Extract the (x, y) coordinate from the center of the cell holding the provided text.  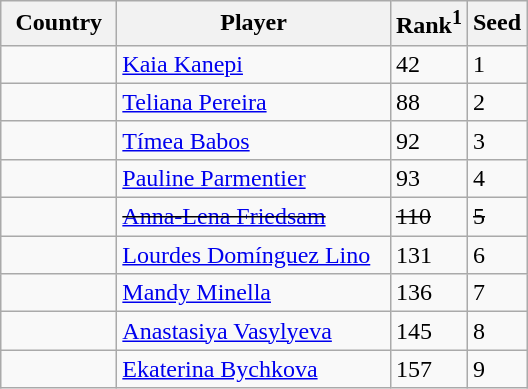
145 (428, 331)
4 (496, 178)
Ekaterina Bychkova (254, 369)
110 (428, 217)
136 (428, 293)
Player (254, 24)
Pauline Parmentier (254, 178)
3 (496, 140)
Anna-Lena Friedsam (254, 217)
88 (428, 102)
93 (428, 178)
157 (428, 369)
7 (496, 293)
131 (428, 255)
1 (496, 64)
Kaia Kanepi (254, 64)
Anastasiya Vasylyeva (254, 331)
Seed (496, 24)
6 (496, 255)
8 (496, 331)
Rank1 (428, 24)
42 (428, 64)
92 (428, 140)
9 (496, 369)
Teliana Pereira (254, 102)
2 (496, 102)
5 (496, 217)
Lourdes Domínguez Lino (254, 255)
Country (59, 24)
Mandy Minella (254, 293)
Tímea Babos (254, 140)
